Pinpoint the cell where the given text exists, returning its [X, Y] midpoint coordinate. 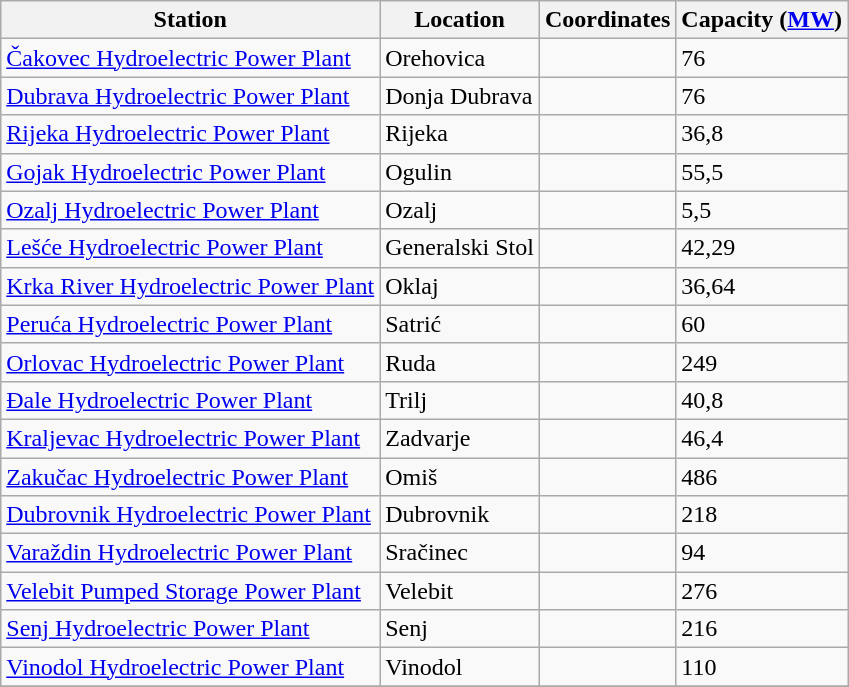
94 [762, 553]
40,8 [762, 400]
Varaždin Hydroelectric Power Plant [190, 553]
Sračinec [460, 553]
Vinodol Hydroelectric Power Plant [190, 667]
Trilj [460, 400]
Orehovica [460, 58]
Capacity (MW) [762, 20]
Dubrovnik [460, 515]
Gojak Hydroelectric Power Plant [190, 172]
Zakučac Hydroelectric Power Plant [190, 477]
Peruća Hydroelectric Power Plant [190, 324]
Ozalj [460, 210]
60 [762, 324]
Orlovac Hydroelectric Power Plant [190, 362]
Vinodol [460, 667]
Ogulin [460, 172]
Lešće Hydroelectric Power Plant [190, 248]
216 [762, 629]
110 [762, 667]
Rijeka Hydroelectric Power Plant [190, 134]
5,5 [762, 210]
Coordinates [607, 20]
Rijeka [460, 134]
Oklaj [460, 286]
Ozalj Hydroelectric Power Plant [190, 210]
276 [762, 591]
Dubrovnik Hydroelectric Power Plant [190, 515]
Generalski Stol [460, 248]
42,29 [762, 248]
218 [762, 515]
Ruda [460, 362]
Satrić [460, 324]
36,8 [762, 134]
Krka River Hydroelectric Power Plant [190, 286]
Donja Dubrava [460, 96]
Velebit Pumped Storage Power Plant [190, 591]
Omiš [460, 477]
Kraljevac Hydroelectric Power Plant [190, 438]
486 [762, 477]
Dubrava Hydroelectric Power Plant [190, 96]
249 [762, 362]
55,5 [762, 172]
Location [460, 20]
Station [190, 20]
Senj Hydroelectric Power Plant [190, 629]
Zadvarje [460, 438]
Čakovec Hydroelectric Power Plant [190, 58]
Velebit [460, 591]
Đale Hydroelectric Power Plant [190, 400]
Senj [460, 629]
46,4 [762, 438]
36,64 [762, 286]
